Detect which cell encompasses the target text, then output its [x, y] center coordinate. 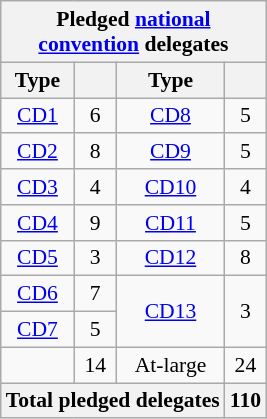
6 [95, 116]
CD8 [170, 116]
9 [95, 223]
CD1 [38, 116]
Total pledged delegates [113, 401]
At-large [170, 365]
CD12 [170, 258]
24 [246, 365]
CD2 [38, 152]
CD5 [38, 258]
110 [246, 401]
14 [95, 365]
CD13 [170, 312]
CD6 [38, 294]
CD4 [38, 223]
CD10 [170, 187]
Pledged nationalconvention delegates [134, 32]
CD9 [170, 152]
CD11 [170, 223]
CD7 [38, 330]
7 [95, 294]
CD3 [38, 187]
